Return [X, Y] of the center of cell containing provided text 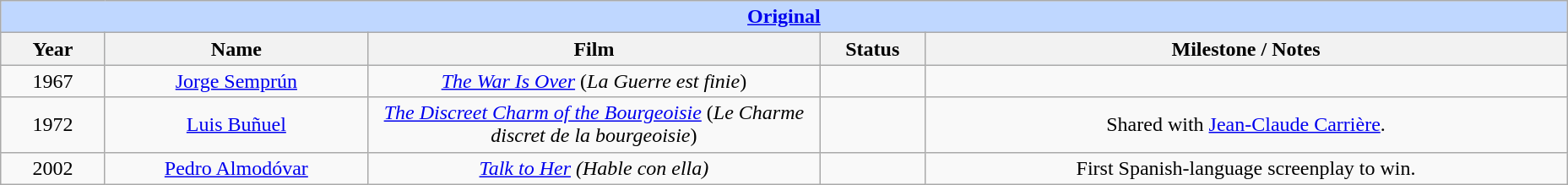
Film [594, 49]
The Discreet Charm of the Bourgeoisie (Le Charme discret de la bourgeoisie) [594, 125]
Original [784, 17]
Year [53, 49]
Milestone / Notes [1246, 49]
Name [236, 49]
Shared with Jean-Claude Carrière. [1246, 125]
Luis Buñuel [236, 125]
1972 [53, 125]
Jorge Semprún [236, 81]
First Spanish-language screenplay to win. [1246, 168]
Status [872, 49]
1967 [53, 81]
The War Is Over (La Guerre est finie) [594, 81]
Pedro Almodóvar [236, 168]
Talk to Her (Hable con ella) [594, 168]
2002 [53, 168]
